Scan for the cell matching the given text and deliver its (X, Y) coordinate at center. 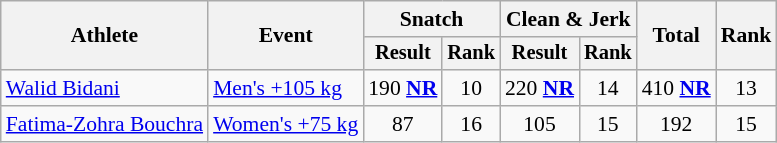
220 NR (540, 88)
Women's +75 kg (286, 124)
13 (746, 88)
Walid Bidani (104, 88)
Men's +105 kg (286, 88)
190 NR (402, 88)
Snatch (432, 19)
Event (286, 36)
410 NR (676, 88)
Clean & Jerk (568, 19)
Fatima-Zohra Bouchra (104, 124)
Athlete (104, 36)
10 (471, 88)
Total (676, 36)
14 (608, 88)
192 (676, 124)
16 (471, 124)
87 (402, 124)
105 (540, 124)
